Extract the (X, Y) coordinate from the center of the cell holding the provided text.  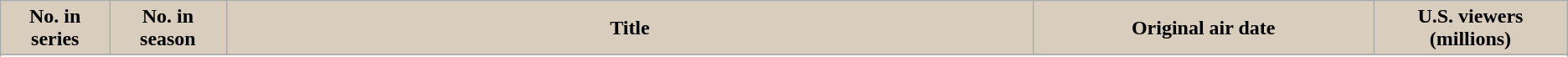
Original air date (1204, 28)
U.S. viewers(millions) (1471, 28)
No. inseries (55, 28)
No. inseason (168, 28)
Title (630, 28)
